Return (x, y) of the center of cell containing provided text 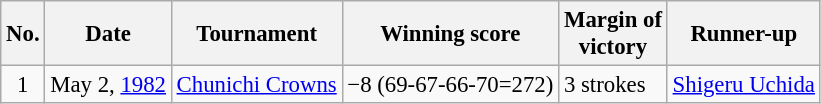
Chunichi Crowns (256, 85)
Winning score (450, 34)
Runner-up (744, 34)
Date (108, 34)
Shigeru Uchida (744, 85)
No. (23, 34)
Tournament (256, 34)
−8 (69-67-66-70=272) (450, 85)
Margin ofvictory (614, 34)
3 strokes (614, 85)
1 (23, 85)
May 2, 1982 (108, 85)
